Output the (x, y) coordinate of the center of the cell containing the given text.  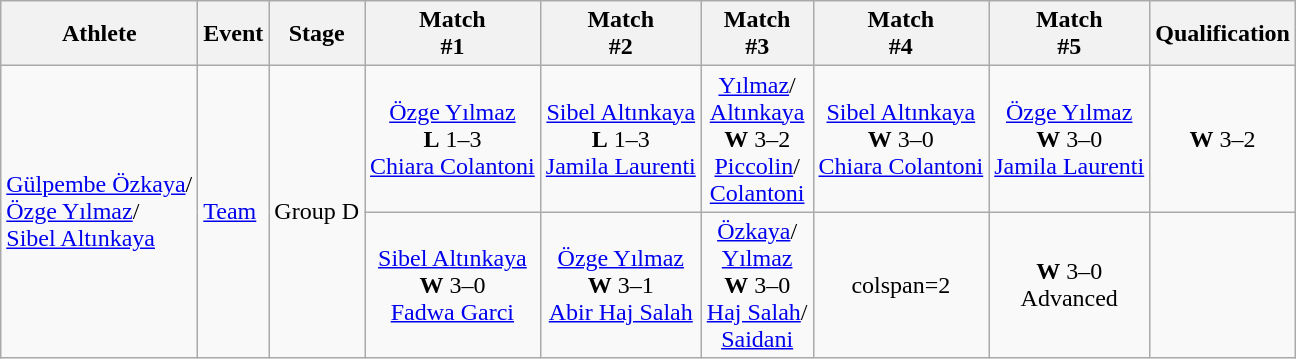
Match#3 (757, 34)
Sibel AltınkayaW 3–0 Chiara Colantoni (901, 139)
Match#1 (453, 34)
W 3–0Advanced (1070, 285)
Stage (317, 34)
Sibel AltınkayaW 3–0 Fadwa Garci (453, 285)
Özge YılmazW 3–0 Jamila Laurenti (1070, 139)
Sibel AltınkayaL 1–3 Jamila Laurenti (620, 139)
Yılmaz/AltınkayaW 3–2 Piccolin/Colantoni (757, 139)
Qualification (1223, 34)
W 3–2 (1223, 139)
Özge YılmazW 3–1 Abir Haj Salah (620, 285)
Özkaya/YılmazW 3–0 Haj Salah/Saidani (757, 285)
Group D (317, 212)
Özge YılmazL 1–3 Chiara Colantoni (453, 139)
Match#2 (620, 34)
Match#4 (901, 34)
Athlete (100, 34)
Team (234, 212)
colspan=2 (901, 285)
Gülpembe Özkaya/Özge Yılmaz/Sibel Altınkaya (100, 212)
Event (234, 34)
Match#5 (1070, 34)
